Locate the cell with the specified text and output its (x, y) center coordinate. 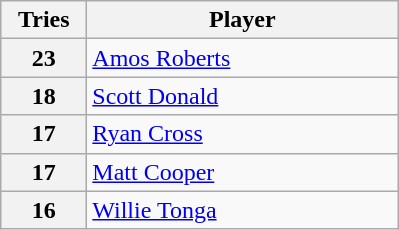
16 (44, 210)
Ryan Cross (242, 134)
Tries (44, 20)
Scott Donald (242, 96)
Matt Cooper (242, 172)
23 (44, 58)
Player (242, 20)
18 (44, 96)
Willie Tonga (242, 210)
Amos Roberts (242, 58)
